Identify which cell holds the provided text, then report its [X, Y] central coordinate. 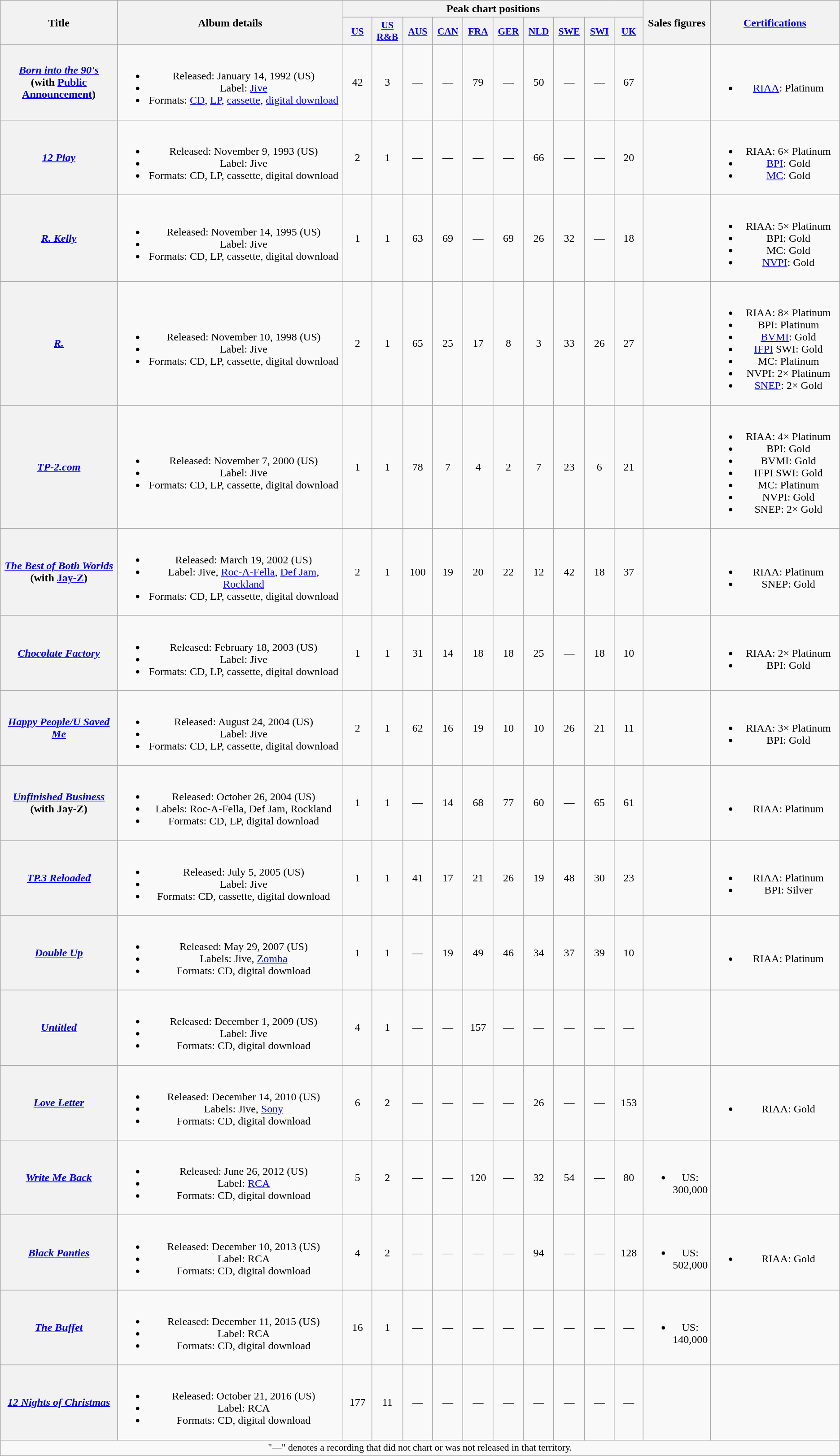
Untitled [59, 1028]
Title [59, 22]
Released: November 9, 1993 (US)Label: JiveFormats: CD, LP, cassette, digital download [230, 157]
49 [478, 953]
The Buffet [59, 1328]
Released: December 11, 2015 (US)Label: RCAFormats: CD, digital download [230, 1328]
Released: November 7, 2000 (US)Label: JiveFormats: CD, LP, cassette, digital download [230, 466]
Album details [230, 22]
Double Up [59, 953]
60 [538, 803]
46 [508, 953]
RIAA: 2× PlatinumBPI: Gold [775, 653]
CAN [448, 31]
R. Kelly [59, 238]
Happy People/U Saved Me [59, 728]
RIAA: 6× PlatinumBPI: GoldMC: Gold [775, 157]
Unfinished Business(with Jay-Z) [59, 803]
8 [508, 344]
153 [629, 1103]
80 [629, 1178]
177 [357, 1402]
The Best of Both Worlds(with Jay-Z) [59, 572]
68 [478, 803]
GER [508, 31]
Write Me Back [59, 1178]
Sales figures [677, 22]
SWI [599, 31]
34 [538, 953]
R. [59, 344]
Certifications [775, 22]
100 [417, 572]
US: 300,000 [677, 1178]
RIAA: 5× PlatinumBPI: GoldMC: GoldNVPI: Gold [775, 238]
Released: December 1, 2009 (US)Label: JiveFormats: CD, digital download [230, 1028]
41 [417, 878]
Released: November 14, 1995 (US)Label: JiveFormats: CD, LP, cassette, digital download [230, 238]
Released: July 5, 2005 (US)Label: JiveFormats: CD, cassette, digital download [230, 878]
39 [599, 953]
67 [629, 83]
UK [629, 31]
12 Nights of Christmas [59, 1402]
79 [478, 83]
Peak chart positions [493, 9]
FRA [478, 31]
31 [417, 653]
Released: January 14, 1992 (US)Label: JiveFormats: CD, LP, cassette, digital download [230, 83]
78 [417, 466]
AUS [417, 31]
NLD [538, 31]
RIAA: 4× PlatinumBPI: GoldBVMI: GoldIFPI SWI: GoldMC: PlatinumNVPI: GoldSNEP: 2× Gold [775, 466]
94 [538, 1252]
12 Play [59, 157]
62 [417, 728]
Released: November 10, 1998 (US)Label: JiveFormats: CD, LP, cassette, digital download [230, 344]
Released: December 14, 2010 (US)Labels: Jive, SonyFormats: CD, digital download [230, 1103]
US [357, 31]
27 [629, 344]
5 [357, 1178]
RIAA: PlatinumBPI: Silver [775, 878]
Released: August 24, 2004 (US)Label: JiveFormats: CD, LP, cassette, digital download [230, 728]
22 [508, 572]
TP-2.com [59, 466]
"—" denotes a recording that did not chart or was not released in that territory. [420, 1448]
66 [538, 157]
63 [417, 238]
12 [538, 572]
SWE [569, 31]
50 [538, 83]
77 [508, 803]
33 [569, 344]
RIAA: 3× PlatinumBPI: Gold [775, 728]
TP.3 Reloaded [59, 878]
48 [569, 878]
Chocolate Factory [59, 653]
30 [599, 878]
157 [478, 1028]
US: 502,000 [677, 1252]
USR&B [387, 31]
Released: June 26, 2012 (US)Label: RCAFormats: CD, digital download [230, 1178]
61 [629, 803]
120 [478, 1178]
RIAA: PlatinumSNEP: Gold [775, 572]
128 [629, 1252]
Born into the 90's(with Public Announcement) [59, 83]
Released: May 29, 2007 (US)Labels: Jive, ZombaFormats: CD, digital download [230, 953]
Released: March 19, 2002 (US)Label: Jive, Roc-A-Fella, Def Jam, RocklandFormats: CD, LP, cassette, digital download [230, 572]
Black Panties [59, 1252]
54 [569, 1178]
US: 140,000 [677, 1328]
Released: October 26, 2004 (US)Labels: Roc-A-Fella, Def Jam, RocklandFormats: CD, LP, digital download [230, 803]
Released: December 10, 2013 (US)Label: RCAFormats: CD, digital download [230, 1252]
RIAA: 8× PlatinumBPI: PlatinumBVMI: GoldIFPI SWI: GoldMC: PlatinumNVPI: 2× PlatinumSNEP: 2× Gold [775, 344]
Released: October 21, 2016 (US)Label: RCAFormats: CD, digital download [230, 1402]
Released: February 18, 2003 (US)Label: JiveFormats: CD, LP, cassette, digital download [230, 653]
Love Letter [59, 1103]
